Capture the cell that displays the provided text and extract its [x, y] central coordinate. 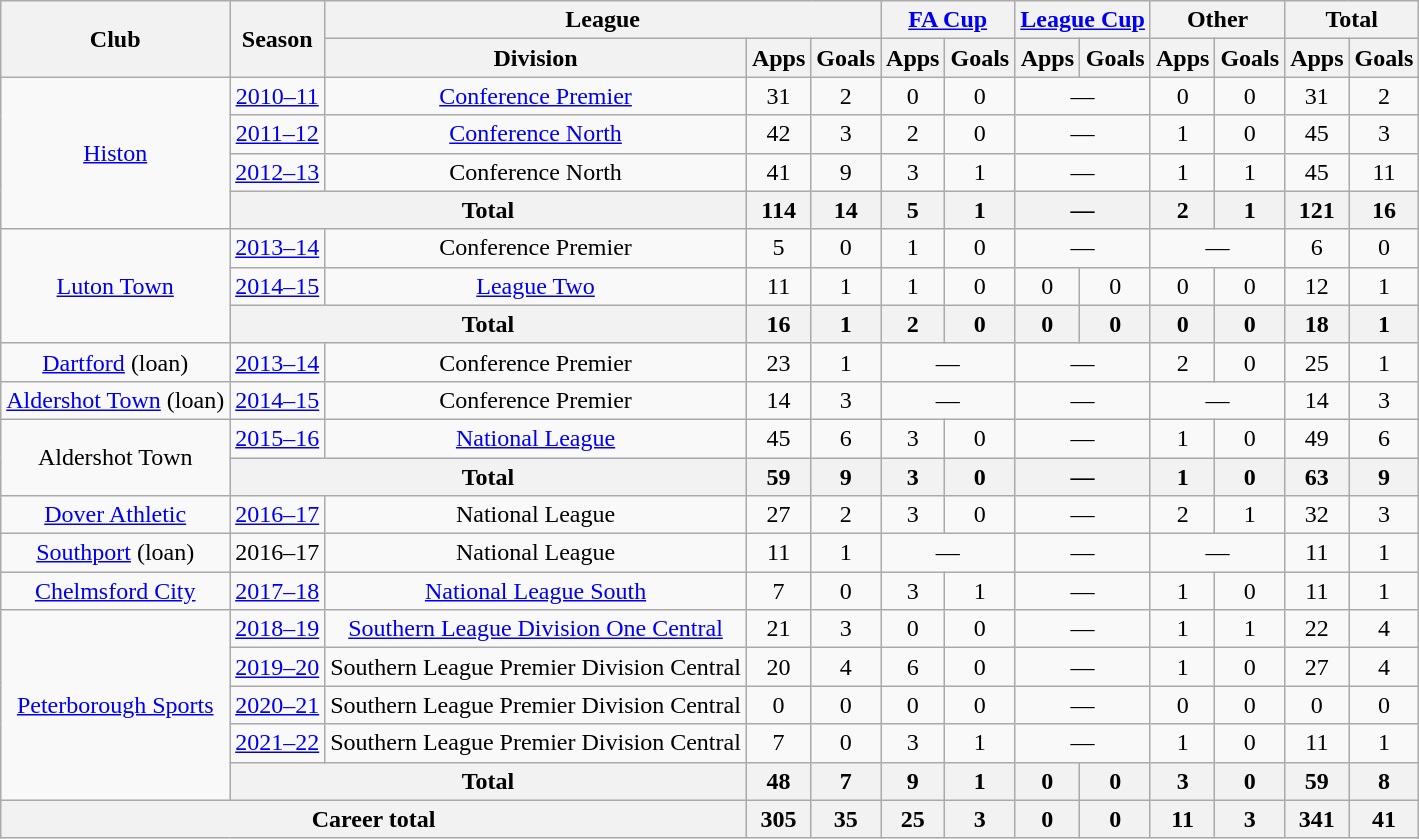
2017–18 [278, 591]
2012–13 [278, 172]
Peterborough Sports [116, 705]
League Cup [1083, 20]
2015–16 [278, 438]
35 [846, 819]
42 [778, 134]
2019–20 [278, 667]
2020–21 [278, 705]
Season [278, 39]
FA Cup [948, 20]
Chelmsford City [116, 591]
305 [778, 819]
114 [778, 210]
23 [778, 362]
12 [1317, 286]
20 [778, 667]
2018–19 [278, 629]
32 [1317, 515]
2011–12 [278, 134]
Career total [374, 819]
Aldershot Town (loan) [116, 400]
2021–22 [278, 743]
Dartford (loan) [116, 362]
48 [778, 781]
Aldershot Town [116, 457]
22 [1317, 629]
Luton Town [116, 286]
2010–11 [278, 96]
Southern League Division One Central [536, 629]
League [603, 20]
121 [1317, 210]
21 [778, 629]
341 [1317, 819]
18 [1317, 324]
Histon [116, 153]
National League South [536, 591]
Dover Athletic [116, 515]
Division [536, 58]
Southport (loan) [116, 553]
63 [1317, 477]
Club [116, 39]
League Two [536, 286]
49 [1317, 438]
Other [1217, 20]
8 [1384, 781]
